Search for the cell housing the specified text and yield its (X, Y) center coordinate. 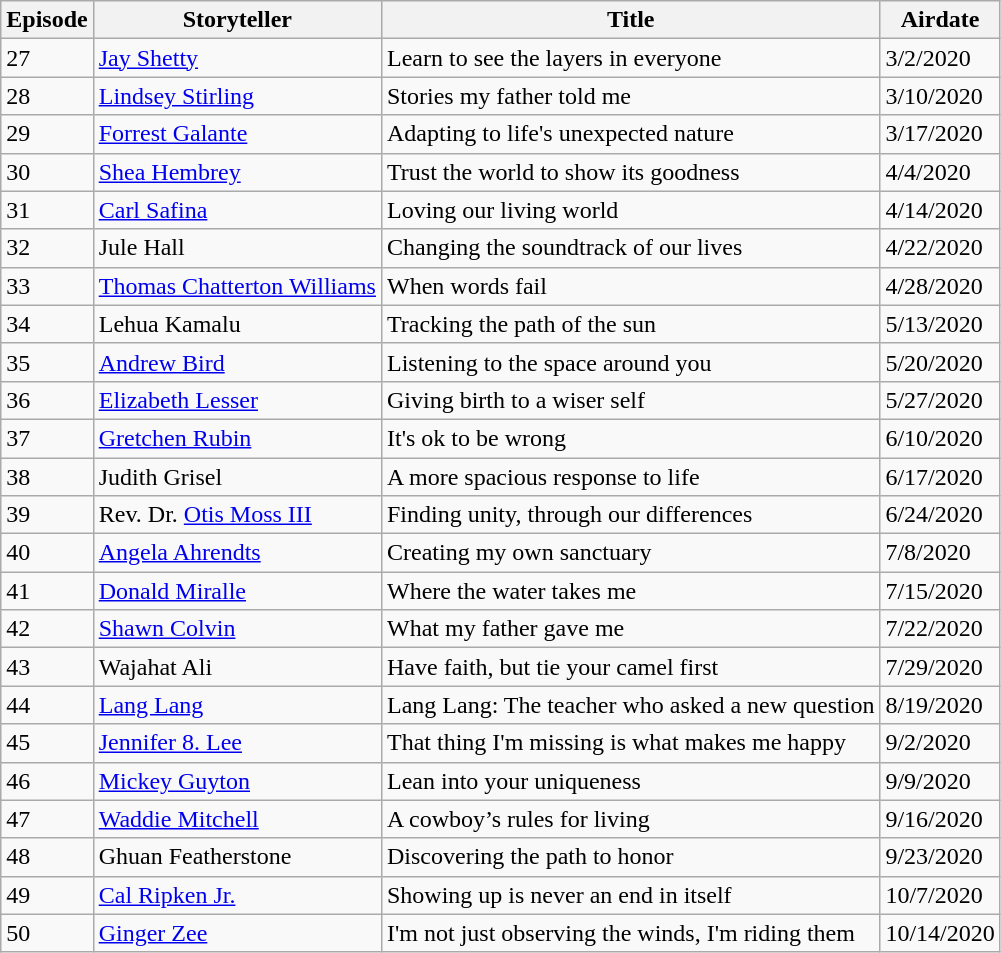
3/2/2020 (940, 58)
What my father gave me (630, 629)
Creating my own sanctuary (630, 553)
When words fail (630, 286)
7/15/2020 (940, 591)
Lang Lang: The teacher who asked a new question (630, 705)
Episode (47, 20)
9/23/2020 (940, 857)
A cowboy’s rules for living (630, 819)
Wajahat Ali (237, 667)
36 (47, 400)
43 (47, 667)
Stories my father told me (630, 96)
7/22/2020 (940, 629)
Waddie Mitchell (237, 819)
6/17/2020 (940, 477)
Where the water takes me (630, 591)
Gretchen Rubin (237, 438)
34 (47, 324)
Jay Shetty (237, 58)
45 (47, 743)
Carl Safina (237, 210)
10/7/2020 (940, 895)
31 (47, 210)
Trust the world to show its goodness (630, 172)
4/14/2020 (940, 210)
Andrew Bird (237, 362)
5/13/2020 (940, 324)
9/16/2020 (940, 819)
4/4/2020 (940, 172)
Discovering the path to honor (630, 857)
4/22/2020 (940, 248)
Title (630, 20)
7/29/2020 (940, 667)
44 (47, 705)
Tracking the path of the sun (630, 324)
6/24/2020 (940, 515)
Storyteller (237, 20)
30 (47, 172)
Listening to the space around you (630, 362)
3/10/2020 (940, 96)
Learn to see the layers in everyone (630, 58)
41 (47, 591)
Ginger Zee (237, 933)
6/10/2020 (940, 438)
Lehua Kamalu (237, 324)
Finding unity, through our differences (630, 515)
47 (47, 819)
8/19/2020 (940, 705)
A more spacious response to life (630, 477)
Rev. Dr. Otis Moss III (237, 515)
38 (47, 477)
40 (47, 553)
Adapting to life's unexpected nature (630, 134)
Loving our living world (630, 210)
Judith Grisel (237, 477)
That thing I'm missing is what makes me happy (630, 743)
Airdate (940, 20)
Shea Hembrey (237, 172)
32 (47, 248)
5/27/2020 (940, 400)
4/28/2020 (940, 286)
Changing the soundtrack of our lives (630, 248)
50 (47, 933)
Angela Ahrendts (237, 553)
Jule Hall (237, 248)
48 (47, 857)
33 (47, 286)
Cal Ripken Jr. (237, 895)
It's ok to be wrong (630, 438)
Elizabeth Lesser (237, 400)
Forrest Galante (237, 134)
42 (47, 629)
46 (47, 781)
Thomas Chatterton Williams (237, 286)
Lindsey Stirling (237, 96)
Mickey Guyton (237, 781)
3/17/2020 (940, 134)
10/14/2020 (940, 933)
28 (47, 96)
Ghuan Featherstone (237, 857)
9/2/2020 (940, 743)
35 (47, 362)
Donald Miralle (237, 591)
5/20/2020 (940, 362)
7/8/2020 (940, 553)
29 (47, 134)
Lean into your uniqueness (630, 781)
Giving birth to a wiser self (630, 400)
37 (47, 438)
Showing up is never an end in itself (630, 895)
49 (47, 895)
I'm not just observing the winds, I'm riding them (630, 933)
Lang Lang (237, 705)
Have faith, but tie your camel first (630, 667)
Jennifer 8. Lee (237, 743)
27 (47, 58)
9/9/2020 (940, 781)
39 (47, 515)
Shawn Colvin (237, 629)
